Extract the [X, Y] coordinate from the center of the cell holding the provided text.  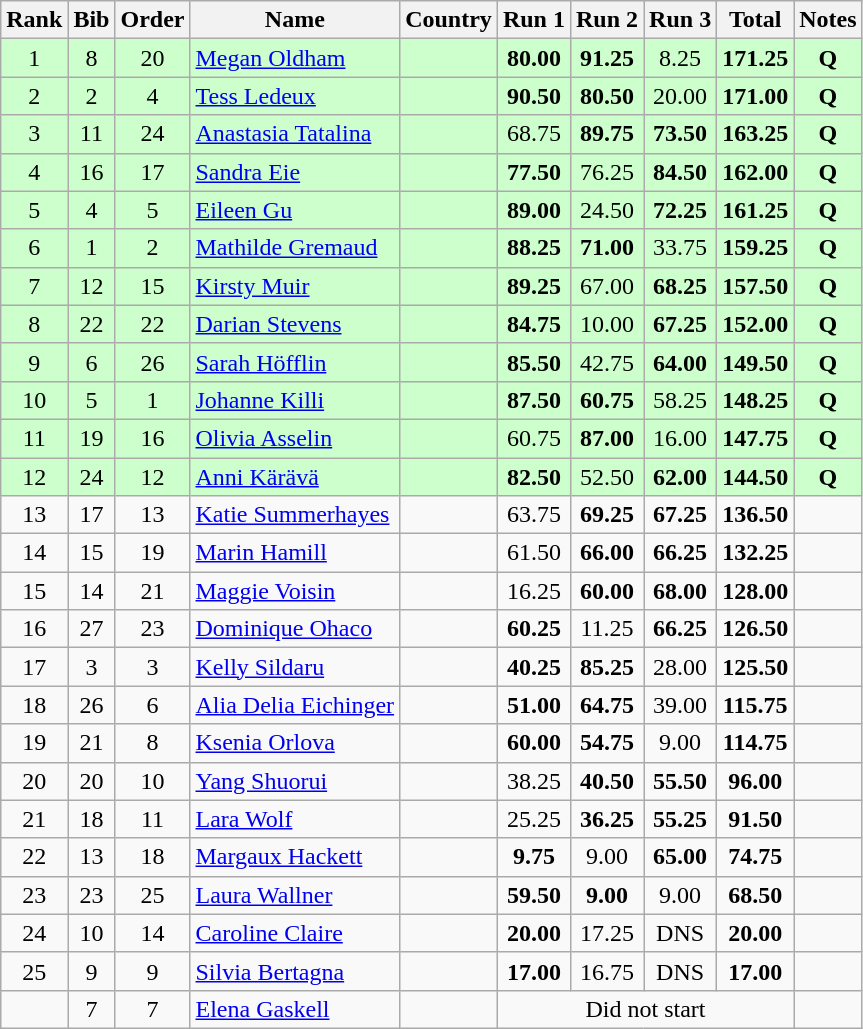
91.25 [606, 58]
42.75 [606, 362]
24.50 [606, 210]
28.00 [680, 667]
Lara Wolf [295, 819]
157.50 [756, 286]
77.50 [534, 172]
Run 2 [606, 20]
Dominique Ohaco [295, 629]
36.25 [606, 819]
96.00 [756, 781]
171.00 [756, 96]
Did not start [645, 1009]
89.00 [534, 210]
89.75 [606, 134]
9.75 [534, 857]
Kirsty Muir [295, 286]
Alia Delia Eichinger [295, 705]
Laura Wallner [295, 895]
52.50 [606, 477]
Yang Shuorui [295, 781]
Sarah Höfflin [295, 362]
64.00 [680, 362]
Order [152, 20]
67.00 [606, 286]
115.75 [756, 705]
128.00 [756, 591]
68.50 [756, 895]
16.00 [680, 438]
33.75 [680, 248]
Run 1 [534, 20]
Megan Oldham [295, 58]
10.00 [606, 324]
148.25 [756, 400]
85.25 [606, 667]
88.25 [534, 248]
Rank [34, 20]
85.50 [534, 362]
Bib [92, 20]
63.75 [534, 515]
8.25 [680, 58]
Olivia Asselin [295, 438]
11.25 [606, 629]
152.00 [756, 324]
144.50 [756, 477]
76.25 [606, 172]
Country [449, 20]
60.25 [534, 629]
66.00 [606, 553]
Marin Hamill [295, 553]
68.00 [680, 591]
161.25 [756, 210]
25.25 [534, 819]
171.25 [756, 58]
Silvia Bertagna [295, 971]
51.00 [534, 705]
87.50 [534, 400]
147.75 [756, 438]
149.50 [756, 362]
40.25 [534, 667]
136.50 [756, 515]
Run 3 [680, 20]
68.75 [534, 134]
Johanne Killi [295, 400]
73.50 [680, 134]
Name [295, 20]
125.50 [756, 667]
Elena Gaskell [295, 1009]
38.25 [534, 781]
126.50 [756, 629]
84.75 [534, 324]
114.75 [756, 743]
Maggie Voisin [295, 591]
65.00 [680, 857]
55.50 [680, 781]
Mathilde Gremaud [295, 248]
74.75 [756, 857]
Eileen Gu [295, 210]
16.75 [606, 971]
Margaux Hackett [295, 857]
39.00 [680, 705]
Kelly Sildaru [295, 667]
90.50 [534, 96]
Caroline Claire [295, 933]
163.25 [756, 134]
82.50 [534, 477]
89.25 [534, 286]
54.75 [606, 743]
159.25 [756, 248]
59.50 [534, 895]
17.25 [606, 933]
Anni Kärävä [295, 477]
40.50 [606, 781]
72.25 [680, 210]
Tess Ledeux [295, 96]
58.25 [680, 400]
162.00 [756, 172]
80.00 [534, 58]
55.25 [680, 819]
84.50 [680, 172]
68.25 [680, 286]
87.00 [606, 438]
71.00 [606, 248]
64.75 [606, 705]
61.50 [534, 553]
91.50 [756, 819]
Katie Summerhayes [295, 515]
27 [92, 629]
62.00 [680, 477]
16.25 [534, 591]
Ksenia Orlova [295, 743]
Notes [828, 20]
80.50 [606, 96]
Total [756, 20]
132.25 [756, 553]
69.25 [606, 515]
Darian Stevens [295, 324]
Anastasia Tatalina [295, 134]
Sandra Eie [295, 172]
